Find where the given text appears and provide that cell's center as [X, Y] coordinate. 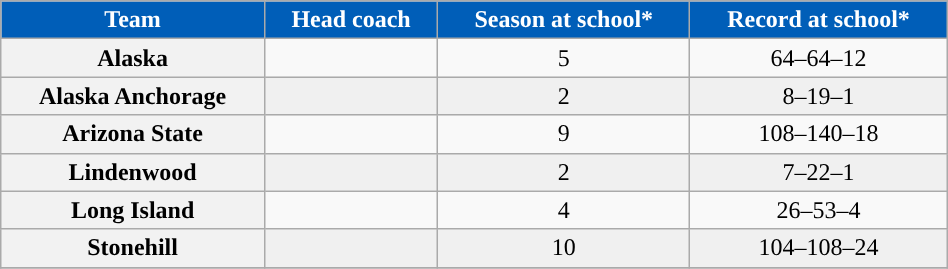
4 [564, 210]
26–53–4 [818, 210]
Stonehill [133, 248]
8–19–1 [818, 96]
64–64–12 [818, 58]
10 [564, 248]
7–22–1 [818, 172]
Team [133, 20]
108–140–18 [818, 134]
5 [564, 58]
Record at school* [818, 20]
Head coach [350, 20]
Season at school* [564, 20]
104–108–24 [818, 248]
Long Island [133, 210]
Lindenwood [133, 172]
Alaska [133, 58]
9 [564, 134]
Alaska Anchorage [133, 96]
Arizona State [133, 134]
